Capture the cell that displays the provided text and extract its [x, y] central coordinate. 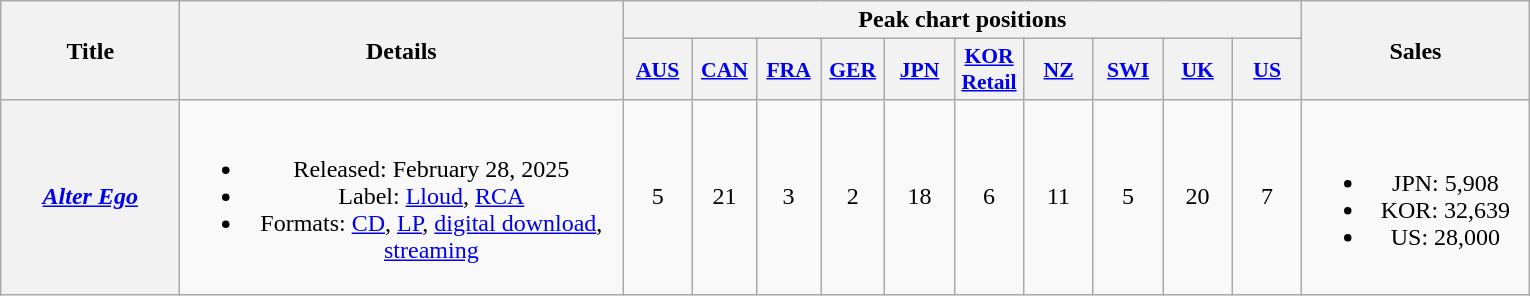
SWI [1128, 70]
3 [789, 197]
Peak chart positions [962, 20]
KORRetail [989, 70]
US [1267, 70]
Alter Ego [90, 197]
11 [1059, 197]
JPN [920, 70]
GER [853, 70]
Details [402, 50]
21 [724, 197]
JPN: 5,908KOR: 32,639US: 28,000 [1416, 197]
FRA [789, 70]
Sales [1416, 50]
20 [1198, 197]
6 [989, 197]
7 [1267, 197]
CAN [724, 70]
NZ [1059, 70]
18 [920, 197]
AUS [658, 70]
2 [853, 197]
UK [1198, 70]
Released: February 28, 2025Label: Lloud, RCAFormats: CD, LP, digital download, streaming [402, 197]
Title [90, 50]
